Return the [X, Y] coordinate for the center point of the cell that contains the specified text.  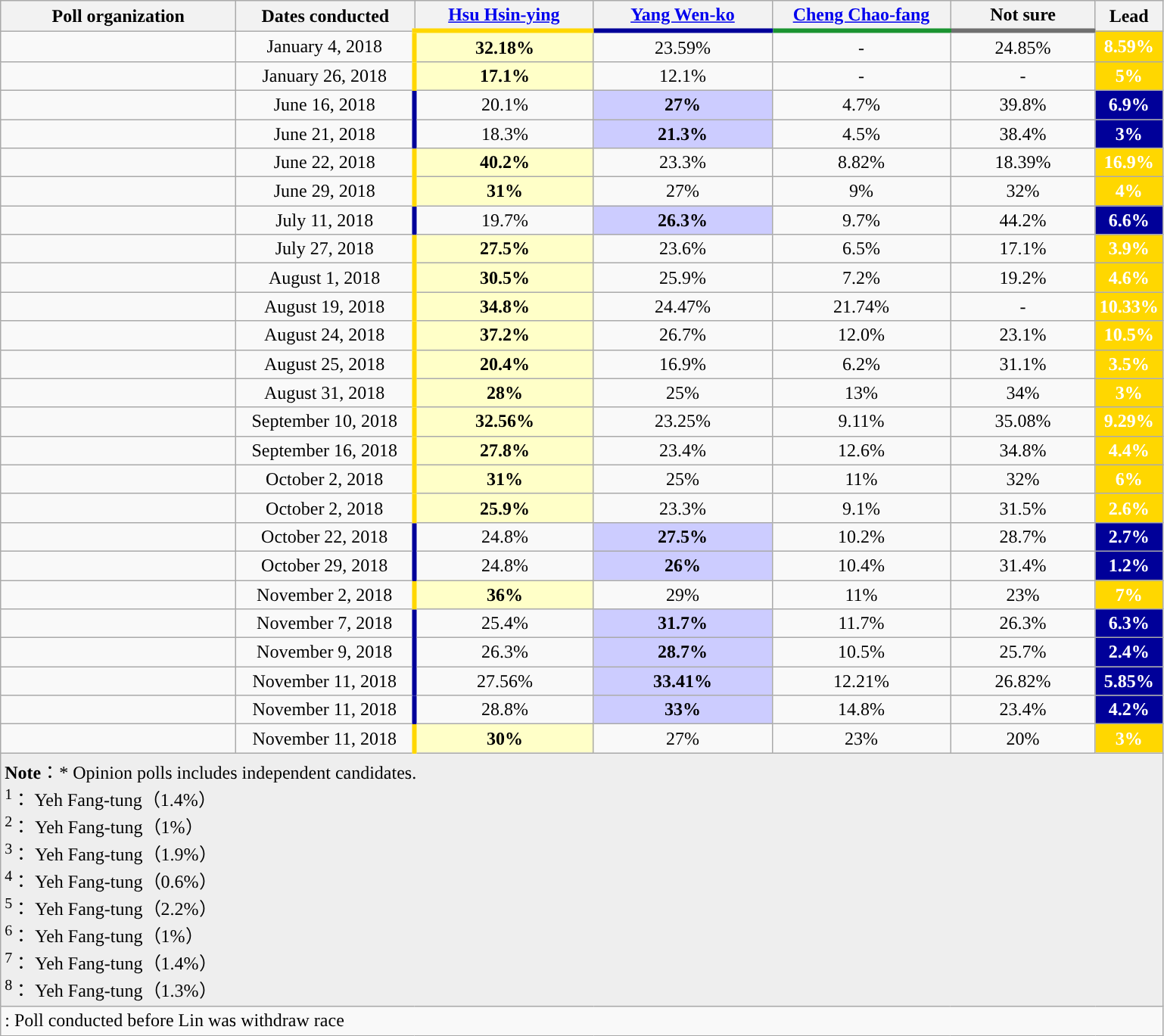
January 4, 2018 [325, 46]
8.59% [1129, 46]
36% [504, 594]
August 1, 2018 [325, 278]
11.7% [861, 624]
26.82% [1023, 681]
August 19, 2018 [325, 306]
7% [1129, 594]
25.7% [1023, 652]
6.5% [861, 249]
9.7% [861, 220]
Hsu Hsin-ying [504, 16]
Not sure [1023, 16]
33.41% [683, 681]
20% [1023, 739]
19.7% [504, 220]
28% [504, 393]
1.2% [1129, 565]
6.9% [1129, 104]
12.6% [861, 450]
4.6% [1129, 278]
6.2% [861, 364]
9.1% [861, 508]
9.11% [861, 422]
21.74% [861, 306]
31.1% [1023, 364]
35.08% [1023, 422]
9.29% [1129, 422]
20.4% [504, 364]
32.56% [504, 422]
5% [1129, 76]
3.5% [1129, 364]
29% [683, 594]
4.2% [1129, 710]
October 29, 2018 [325, 565]
June 21, 2018 [325, 134]
June 16, 2018 [325, 104]
July 27, 2018 [325, 249]
39.8% [1023, 104]
26% [683, 565]
30.5% [504, 278]
27.56% [504, 681]
31.4% [1023, 565]
21.3% [683, 134]
26.7% [683, 335]
3.9% [1129, 249]
5.85% [1129, 681]
9% [861, 191]
44.2% [1023, 220]
6.6% [1129, 220]
October 22, 2018 [325, 537]
July 11, 2018 [325, 220]
12.0% [861, 335]
31.7% [683, 624]
Lead [1129, 16]
4.4% [1129, 450]
4.7% [861, 104]
: Poll conducted before Lin was withdraw race [581, 1021]
31.5% [1023, 508]
August 24, 2018 [325, 335]
14.8% [861, 710]
28.8% [504, 710]
November 9, 2018 [325, 652]
June 29, 2018 [325, 191]
7.2% [861, 278]
2.6% [1129, 508]
6% [1129, 479]
18.39% [1023, 163]
2.4% [1129, 652]
September 10, 2018 [325, 422]
24.85% [1023, 46]
August 25, 2018 [325, 364]
Yang Wen-ko [683, 16]
13% [861, 393]
33% [683, 710]
23.25% [683, 422]
January 26, 2018 [325, 76]
September 16, 2018 [325, 450]
8.82% [861, 163]
23.6% [683, 249]
August 31, 2018 [325, 393]
18.3% [504, 134]
4% [1129, 191]
10.4% [861, 565]
10.33% [1129, 306]
32.18% [504, 46]
2.7% [1129, 537]
Dates conducted [325, 16]
19.2% [1023, 278]
40.2% [504, 163]
6.3% [1129, 624]
12.1% [683, 76]
10.2% [861, 537]
24.47% [683, 306]
November 2, 2018 [325, 594]
23.1% [1023, 335]
20.1% [504, 104]
June 22, 2018 [325, 163]
November 7, 2018 [325, 624]
Poll organization [118, 16]
23.59% [683, 46]
12.21% [861, 681]
34% [1023, 393]
30% [504, 739]
Cheng Chao-fang [861, 16]
25.4% [504, 624]
37.2% [504, 335]
4.5% [861, 134]
38.4% [1023, 134]
27.8% [504, 450]
